Return the (X, Y) coordinate for the center point of the cell that contains the specified text.  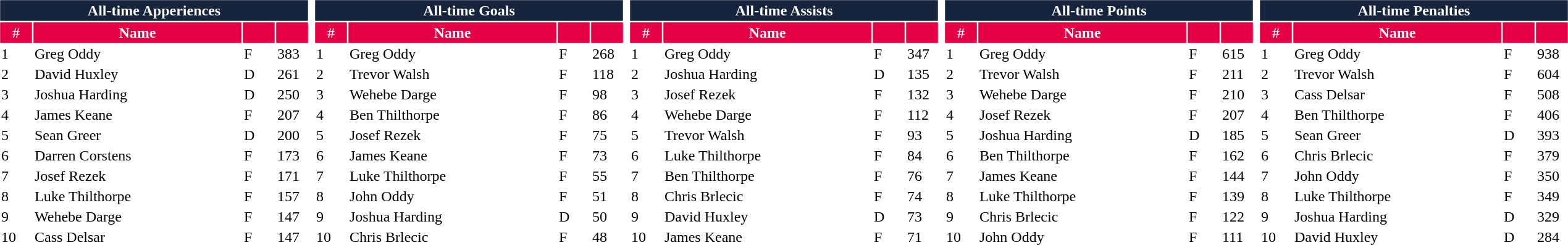
379 (1553, 156)
393 (1553, 135)
Darren Corstens (137, 156)
347 (923, 54)
50 (608, 217)
122 (1238, 217)
349 (1553, 197)
74 (923, 197)
604 (1553, 75)
All-time Apperiences (154, 10)
75 (608, 135)
118 (608, 75)
All-time Goals (469, 10)
98 (608, 94)
112 (923, 115)
55 (608, 176)
211 (1238, 75)
171 (293, 176)
268 (608, 54)
329 (1553, 217)
615 (1238, 54)
173 (293, 156)
938 (1553, 54)
139 (1238, 197)
93 (923, 135)
162 (1238, 156)
406 (1553, 115)
261 (293, 75)
Cass Delsar (1397, 94)
All-time Points (1099, 10)
185 (1238, 135)
132 (923, 94)
86 (608, 115)
350 (1553, 176)
135 (923, 75)
383 (293, 54)
250 (293, 94)
147 (293, 217)
51 (608, 197)
210 (1238, 94)
157 (293, 197)
508 (1553, 94)
All-time Assists (784, 10)
76 (923, 176)
200 (293, 135)
All-time Penalties (1414, 10)
84 (923, 156)
144 (1238, 176)
